Provide the [x, y] coordinate of the cell's center where the given text is located.  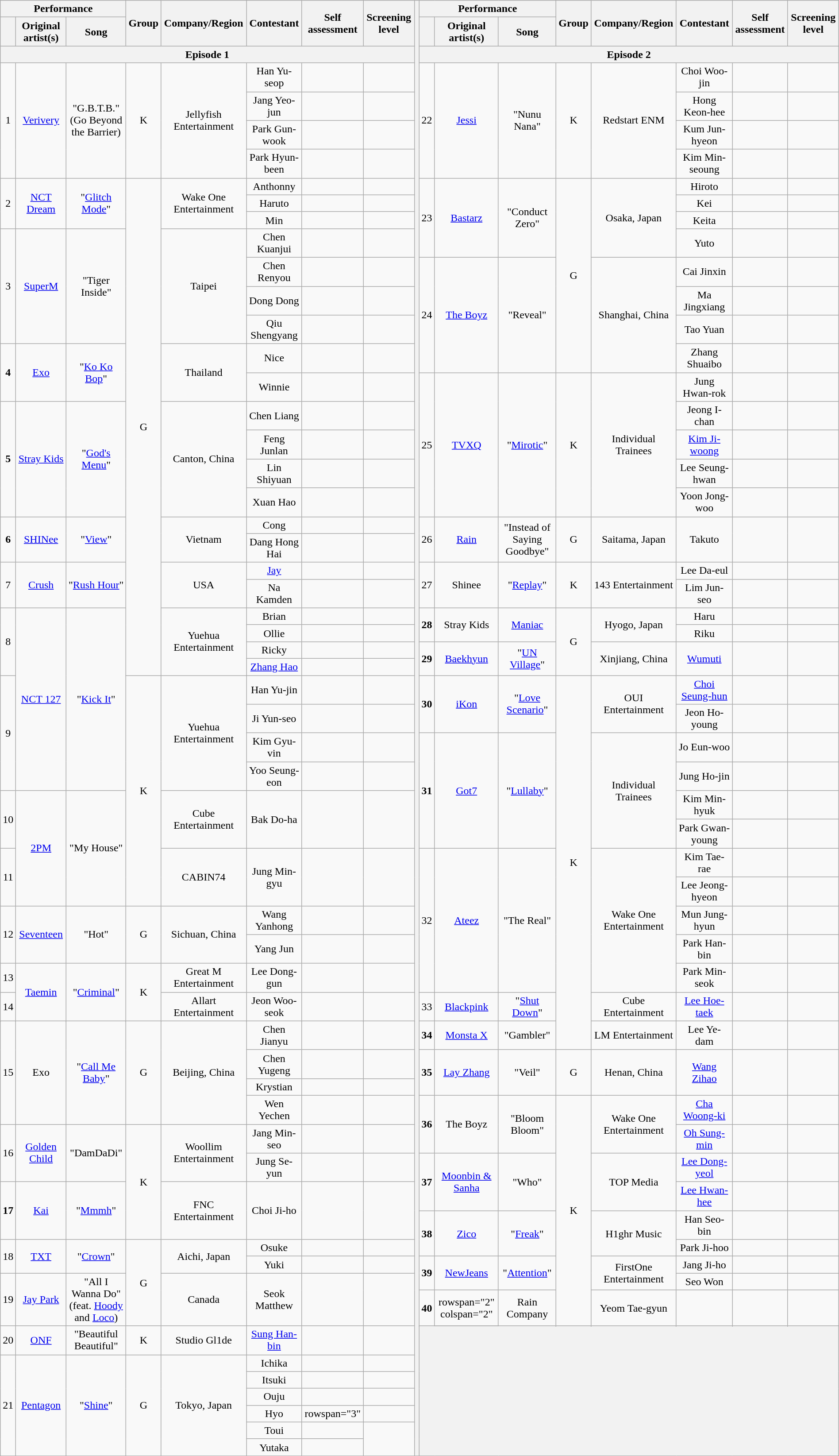
OUI Entertainment [634, 704]
NCT Dream [41, 203]
4 [8, 373]
Allart Entertainment [204, 1007]
27 [427, 585]
35 [427, 1072]
Jang Ji-ho [704, 1265]
"God's Menu" [96, 459]
Yoon Jong-woo [704, 502]
6 [8, 539]
Jang Min-seo [274, 1139]
Jung Se-yun [274, 1168]
143 Entertainment [634, 585]
Sichuan, China [204, 935]
Choi Seung-hun [704, 690]
Beijing, China [204, 1072]
Cong [274, 525]
Hyogo, Japan [634, 625]
FNC Entertainment [204, 1211]
7 [8, 585]
23 [427, 218]
"G.B.T.B."(Go Beyond the Barrier) [96, 120]
Bastarz [466, 218]
Yang Jun [274, 949]
Han Seo-bin [704, 1225]
Na Kamden [274, 593]
14 [8, 1007]
37 [427, 1182]
Haruto [274, 203]
"View" [96, 539]
38 [427, 1233]
Jo Eun-woo [704, 747]
Cha Woong-ki [704, 1109]
"Mirotic" [527, 444]
Xuan Hao [274, 502]
Mun Jung-hyun [704, 920]
28 [427, 625]
9 [8, 733]
Xinjiang, China [634, 658]
Keita [704, 220]
Park Gwan-young [704, 834]
Jung Ho-jin [704, 776]
10 [8, 819]
Episode 1 [207, 54]
Park Gun-wook [274, 135]
Choi Ji-ho [274, 1211]
"Beautiful Beautiful" [96, 1340]
"Love Scenario" [527, 704]
"Kick It" [96, 699]
21 [8, 1405]
"Crown" [96, 1256]
39 [427, 1273]
Rain [466, 539]
Chen Jianyu [274, 1035]
Jay [274, 571]
Lee Dong-gun [274, 977]
Chen Yugeng [274, 1064]
Ji Yun-seo [274, 719]
"Hot" [96, 935]
Seo Won [704, 1282]
H1ghr Music [634, 1233]
Hiroto [704, 186]
Sung Han-bin [274, 1340]
"Glitch Mode" [96, 203]
Cai Jinxin [704, 272]
TXT [41, 1256]
Osuke [274, 1248]
Yoo Seung-eon [274, 776]
Haru [704, 616]
Hong Keon-hee [704, 106]
8 [8, 641]
Yeom Tae-gyun [634, 1308]
Park Hyun-been [274, 164]
SHINee [41, 539]
18 [8, 1256]
Henan, China [634, 1072]
Blackpink [466, 1007]
rowspan="3" [333, 1414]
Yuto [704, 243]
Jang Yeo-jun [274, 106]
Wen Yechen [274, 1109]
Studio Gl1de [204, 1340]
Park Ji-hoo [704, 1248]
Riku [704, 633]
Canton, China [204, 459]
"UN Village" [527, 658]
Yutaka [274, 1447]
TVXQ [466, 444]
"My House" [96, 848]
Lim Jun-seo [704, 593]
Nice [274, 359]
Jung Min-gyu [274, 877]
15 [8, 1072]
Lee Jeong-hyeon [704, 892]
29 [427, 658]
Min [274, 220]
Lee Ye-dam [704, 1035]
"Shine" [96, 1405]
"Who" [527, 1182]
Brian [274, 616]
Canada [204, 1300]
Zhang Shuaibo [704, 359]
Thailand [204, 373]
Seventeen [41, 935]
Hyo [274, 1414]
30 [427, 704]
Baekhyun [466, 658]
Saitama, Japan [634, 539]
"Attention" [527, 1273]
Pentagon [41, 1405]
TOP Media [634, 1182]
Kim Ji-woong [704, 444]
Choi Woo-jin [704, 77]
USA [204, 585]
2 [8, 203]
"Rush Hour" [96, 585]
Woollim Entertainment [204, 1153]
Anthonny [274, 186]
"Replay" [527, 585]
Lee Hoe-taek [704, 1007]
ONF [41, 1340]
Park Han-bin [704, 949]
Krystian [274, 1087]
Wumuti [704, 658]
LM Entertainment [634, 1035]
"Call Me Baby" [96, 1072]
26 [427, 539]
Qiu Shengyang [274, 329]
Kim Gyu-vin [274, 747]
Rain Company [527, 1308]
Ateez [466, 920]
Moonbin & Sanha [466, 1182]
Winnie [274, 387]
Lee Dong-yeol [704, 1168]
Zico [466, 1233]
17 [8, 1211]
2PM [41, 848]
25 [427, 444]
"Conduct Zero" [527, 218]
Seok Matthew [274, 1300]
NCT 127 [41, 699]
"Shut Down" [527, 1007]
Got7 [466, 791]
rowspan="2" colspan="2" [466, 1308]
Ricky [274, 650]
Taipei [204, 286]
Episode 2 [629, 54]
Tao Yuan [704, 329]
SuperM [41, 286]
22 [427, 120]
33 [427, 1007]
Golden Child [41, 1153]
1 [8, 120]
31 [427, 791]
Jeon Woo-seok [274, 1007]
Jeon Ho-young [704, 719]
Oh Sung-min [704, 1139]
Ouju [274, 1397]
Lee Hwan-hee [704, 1196]
19 [8, 1300]
"Nunu Nana" [527, 120]
24 [427, 315]
11 [8, 877]
Kim Tae-rae [704, 862]
16 [8, 1153]
34 [427, 1035]
Tokyo, Japan [204, 1405]
Crush [41, 585]
Jellyfish Entertainment [204, 120]
Monsta X [466, 1035]
Jung Hwan-rok [704, 387]
40 [427, 1308]
"Reveal" [527, 315]
"Instead of Saying Goodbye" [527, 539]
"All I Wanna Do"(feat. Hoody and Loco) [96, 1300]
"The Real" [527, 920]
Verivery [41, 120]
Wang Yanhong [274, 920]
5 [8, 459]
"Veil" [527, 1072]
Kai [41, 1211]
"Criminal" [96, 992]
NewJeans [466, 1273]
Zhang Hao [274, 667]
"DamDaDi" [96, 1153]
iKon [466, 704]
Yuki [274, 1265]
36 [427, 1124]
Lin Shiyuan [274, 474]
Taemin [41, 992]
Itsuki [274, 1380]
Jay Park [41, 1300]
Lee Da-eul [704, 571]
12 [8, 935]
Osaka, Japan [634, 218]
Kum Jun-hyeon [704, 135]
Great M Entertainment [204, 977]
Bak Do-ha [274, 819]
Ma Jingxiang [704, 300]
"Freak" [527, 1233]
13 [8, 977]
Toui [274, 1430]
Kim Min-seoung [704, 164]
32 [427, 920]
Takuto [704, 539]
Ichika [274, 1363]
Han Yu-jin [274, 690]
"Ko Ko Bop" [96, 373]
FirstOne Entertainment [634, 1273]
Wang Zihao [704, 1072]
Chen Renyou [274, 272]
"Lullaby" [527, 791]
"Gambler" [527, 1035]
Maniac [527, 625]
Jessi [466, 120]
Kei [704, 203]
20 [8, 1340]
Jeong I-chan [704, 416]
Lay Zhang [466, 1072]
Park Min-seok [704, 977]
Lee Seung-hwan [704, 474]
Chen Kuanjui [274, 243]
Aichi, Japan [204, 1256]
Redstart ENM [634, 120]
Dong Dong [274, 300]
Shinee [466, 585]
"Bloom Bloom" [527, 1124]
Dang Hong Hai [274, 548]
Han Yu-seop [274, 77]
3 [8, 286]
"Mmmh" [96, 1211]
"Tiger Inside" [96, 286]
Kim Min-hyuk [704, 805]
Chen Liang [274, 416]
Ollie [274, 633]
Shanghai, China [634, 315]
Feng Junlan [274, 444]
Vietnam [204, 539]
CABIN74 [204, 877]
